Capture the cell that displays the provided text and extract its (x, y) central coordinate. 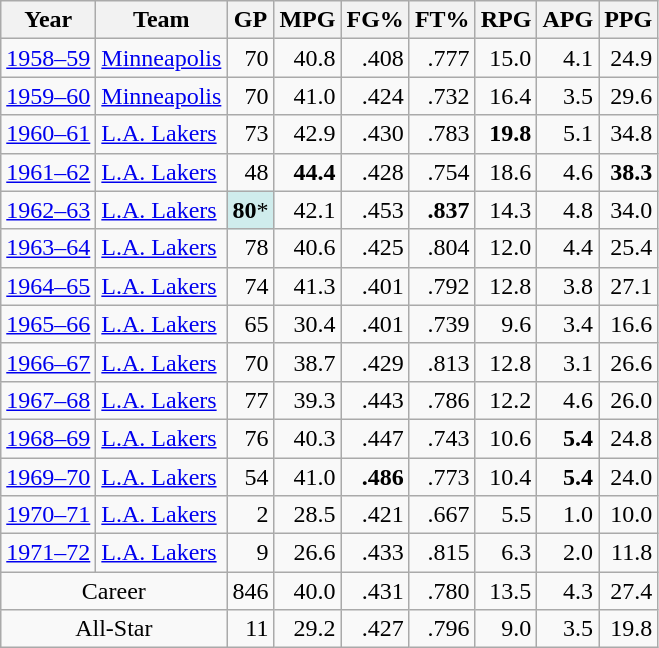
.443 (375, 400)
.813 (442, 362)
42.1 (308, 210)
27.1 (628, 286)
.773 (442, 477)
.743 (442, 438)
1962–63 (48, 210)
39.3 (308, 400)
40.0 (308, 591)
.447 (375, 438)
38.7 (308, 362)
1960–61 (48, 134)
.425 (375, 248)
30.4 (308, 324)
11 (250, 629)
10.6 (506, 438)
.780 (442, 591)
4.8 (568, 210)
9.0 (506, 629)
16.6 (628, 324)
15.0 (506, 58)
Team (162, 20)
.430 (375, 134)
1963–64 (48, 248)
.786 (442, 400)
2.0 (568, 553)
9 (250, 553)
41.3 (308, 286)
.453 (375, 210)
1965–66 (48, 324)
RPG (506, 20)
14.3 (506, 210)
25.4 (628, 248)
4.4 (568, 248)
65 (250, 324)
FT% (442, 20)
29.2 (308, 629)
38.3 (628, 172)
.804 (442, 248)
12.2 (506, 400)
.427 (375, 629)
16.4 (506, 96)
.792 (442, 286)
26.0 (628, 400)
76 (250, 438)
24.8 (628, 438)
.777 (442, 58)
12.0 (506, 248)
.796 (442, 629)
.433 (375, 553)
77 (250, 400)
34.8 (628, 134)
40.3 (308, 438)
4.3 (568, 591)
48 (250, 172)
1964–65 (48, 286)
10.0 (628, 515)
73 (250, 134)
40.6 (308, 248)
11.8 (628, 553)
24.0 (628, 477)
54 (250, 477)
27.4 (628, 591)
1969–70 (48, 477)
.667 (442, 515)
4.1 (568, 58)
3.1 (568, 362)
MPG (308, 20)
.486 (375, 477)
.408 (375, 58)
Career (114, 591)
29.6 (628, 96)
846 (250, 591)
.754 (442, 172)
9.6 (506, 324)
44.4 (308, 172)
FG% (375, 20)
5.5 (506, 515)
3.4 (568, 324)
1958–59 (48, 58)
78 (250, 248)
24.9 (628, 58)
1968–69 (48, 438)
PPG (628, 20)
2 (250, 515)
1971–72 (48, 553)
.739 (442, 324)
APG (568, 20)
.431 (375, 591)
40.8 (308, 58)
1966–67 (48, 362)
1967–68 (48, 400)
.837 (442, 210)
28.5 (308, 515)
1.0 (568, 515)
.424 (375, 96)
.732 (442, 96)
74 (250, 286)
GP (250, 20)
10.4 (506, 477)
1970–71 (48, 515)
.428 (375, 172)
42.9 (308, 134)
3.8 (568, 286)
1961–62 (48, 172)
.815 (442, 553)
All-Star (114, 629)
18.6 (506, 172)
34.0 (628, 210)
6.3 (506, 553)
13.5 (506, 591)
Year (48, 20)
.783 (442, 134)
.421 (375, 515)
1959–60 (48, 96)
80* (250, 210)
.429 (375, 362)
5.1 (568, 134)
